Identify which cell holds the provided text, then report its (X, Y) central coordinate. 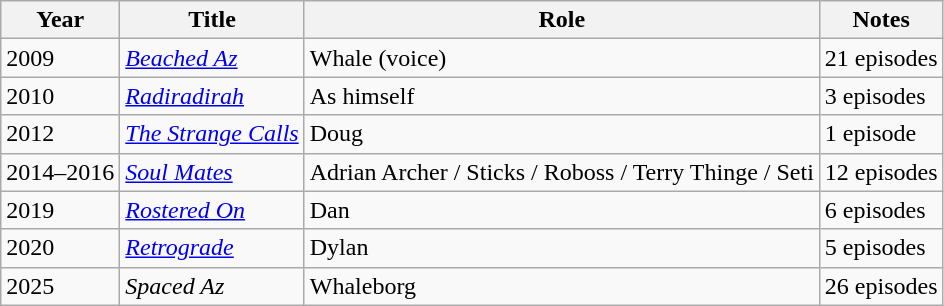
2012 (60, 134)
2014–2016 (60, 172)
26 episodes (881, 286)
Year (60, 20)
12 episodes (881, 172)
Radiradirah (212, 96)
Role (562, 20)
2010 (60, 96)
Beached Az (212, 58)
5 episodes (881, 248)
Soul Mates (212, 172)
Doug (562, 134)
Whale (voice) (562, 58)
1 episode (881, 134)
Rostered On (212, 210)
2025 (60, 286)
Notes (881, 20)
21 episodes (881, 58)
3 episodes (881, 96)
2009 (60, 58)
Dylan (562, 248)
Dan (562, 210)
Retrograde (212, 248)
Adrian Archer / Sticks / Roboss / Terry Thinge / Seti (562, 172)
As himself (562, 96)
Title (212, 20)
2019 (60, 210)
The Strange Calls (212, 134)
Whaleborg (562, 286)
6 episodes (881, 210)
Spaced Az (212, 286)
2020 (60, 248)
